Extract the [X, Y] coordinate from the center of the cell holding the provided text.  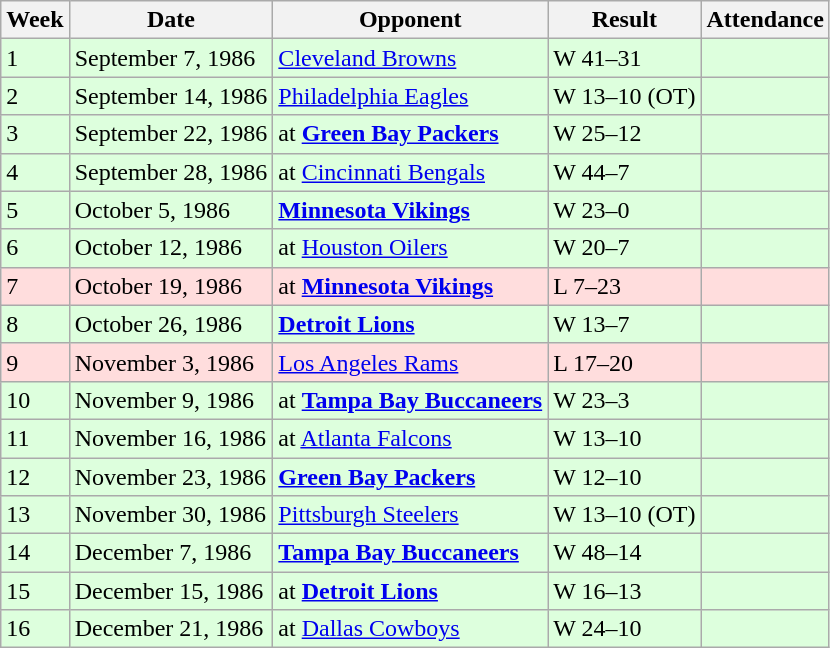
October 19, 1986 [171, 286]
L 17–20 [624, 362]
September 7, 1986 [171, 58]
7 [35, 286]
Detroit Lions [410, 324]
9 [35, 362]
W 44–7 [624, 172]
3 [35, 134]
December 21, 1986 [171, 629]
Green Bay Packers [410, 477]
W 23–0 [624, 210]
at Green Bay Packers [410, 134]
W 13–10 [624, 438]
Date [171, 20]
16 [35, 629]
W 24–10 [624, 629]
Tampa Bay Buccaneers [410, 553]
Pittsburgh Steelers [410, 515]
at Houston Oilers [410, 248]
at Detroit Lions [410, 591]
at Dallas Cowboys [410, 629]
W 23–3 [624, 400]
W 20–7 [624, 248]
L 7–23 [624, 286]
September 14, 1986 [171, 96]
W 41–31 [624, 58]
15 [35, 591]
November 23, 1986 [171, 477]
October 12, 1986 [171, 248]
1 [35, 58]
10 [35, 400]
Opponent [410, 20]
W 13–7 [624, 324]
13 [35, 515]
2 [35, 96]
Cleveland Browns [410, 58]
14 [35, 553]
8 [35, 324]
11 [35, 438]
November 16, 1986 [171, 438]
5 [35, 210]
W 12–10 [624, 477]
Result [624, 20]
at Minnesota Vikings [410, 286]
Attendance [765, 20]
at Tampa Bay Buccaneers [410, 400]
October 5, 1986 [171, 210]
December 15, 1986 [171, 591]
12 [35, 477]
4 [35, 172]
at Atlanta Falcons [410, 438]
November 30, 1986 [171, 515]
September 22, 1986 [171, 134]
December 7, 1986 [171, 553]
6 [35, 248]
November 9, 1986 [171, 400]
October 26, 1986 [171, 324]
November 3, 1986 [171, 362]
Philadelphia Eagles [410, 96]
Week [35, 20]
W 16–13 [624, 591]
W 48–14 [624, 553]
W 25–12 [624, 134]
at Cincinnati Bengals [410, 172]
September 28, 1986 [171, 172]
Los Angeles Rams [410, 362]
Minnesota Vikings [410, 210]
